Detect which cell encompasses the target text, then output its [X, Y] center coordinate. 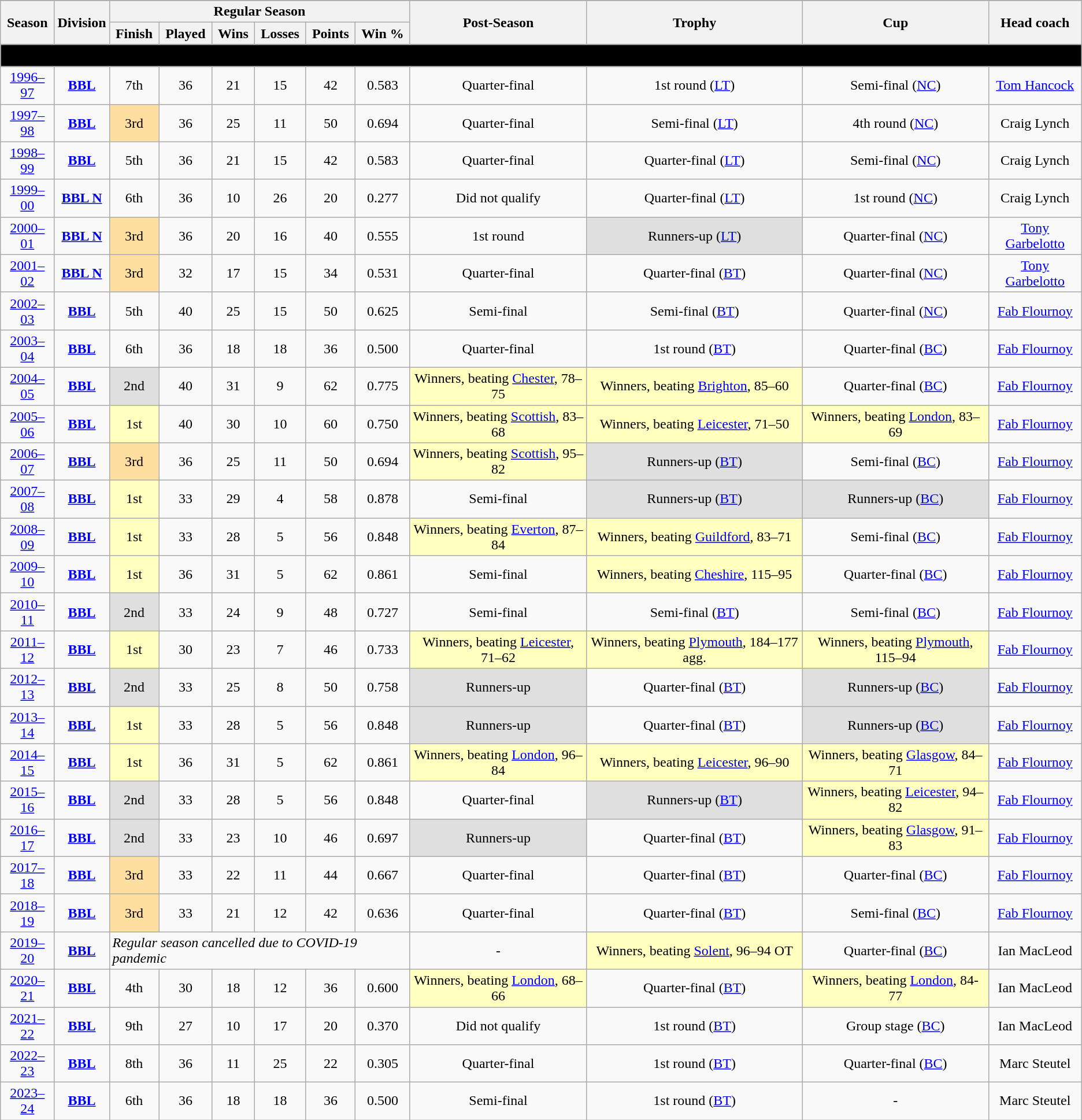
Winners, beating London, 84-77 [895, 988]
Points [331, 34]
0.733 [383, 650]
9th [134, 1026]
Winners, beating Plymouth, 184–177 agg. [695, 650]
Head coach [1035, 23]
0.531 [383, 273]
2010–11 [28, 612]
0.305 [383, 1064]
0.758 [383, 687]
26 [280, 198]
1st round (NC) [895, 198]
7th [134, 86]
2017–18 [28, 875]
1996–97 [28, 86]
Winners, beating Guildford, 83–71 [695, 537]
Division [82, 23]
Winners, beating Brighton, 85–60 [695, 386]
2012–13 [28, 687]
Played [186, 34]
Finish [134, 34]
58 [331, 500]
2021–22 [28, 1026]
2020–21 [28, 988]
Winners, beating Scottish, 83–68 [498, 423]
2006–07 [28, 461]
0.636 [383, 912]
Winners, beating London, 83–69 [895, 423]
Win % [383, 34]
2004–05 [28, 386]
48 [331, 612]
0.600 [383, 988]
Winners, beating London, 96–84 [498, 762]
2000–01 [28, 236]
2005–06 [28, 423]
Regular season cancelled due to COVID-19 pandemic [260, 951]
0.878 [383, 500]
Winners, beating Leicester, 96–90 [695, 762]
Winners, beating Leicester, 94–82 [895, 800]
Winners, beating Solent, 96–94 OT [695, 951]
4th round (NC) [895, 123]
2019–20 [28, 951]
1st round [498, 236]
8th [134, 1064]
8 [280, 687]
Post-Season [498, 23]
2022–23 [28, 1064]
1st round (LT) [695, 86]
Winners, beating Plymouth, 115–94 [895, 650]
Regular Season [260, 12]
Winners, beating Leicester, 71–62 [498, 650]
2023–24 [28, 1101]
2015–16 [28, 800]
2018–19 [28, 912]
Cup [895, 23]
16 [280, 236]
Runners-up (LT) [695, 236]
7 [280, 650]
2014–15 [28, 762]
0.727 [383, 612]
0.277 [383, 198]
2009–10 [28, 575]
2003–04 [28, 348]
60 [331, 423]
0.697 [383, 837]
Winners, beating Scottish, 95–82 [498, 461]
2002–03 [28, 311]
0.555 [383, 236]
Losses [280, 34]
Newcastle Eagles [541, 56]
2001–02 [28, 273]
Winners, beating Glasgow, 84–71 [895, 762]
1999–00 [28, 198]
Winners, beating Leicester, 71–50 [695, 423]
32 [186, 273]
Winners, beating Everton, 87–84 [498, 537]
Semi-final (LT) [695, 123]
44 [331, 875]
0.625 [383, 311]
1997–98 [28, 123]
Winners, beating London, 68–66 [498, 988]
Group stage (BC) [895, 1026]
24 [234, 612]
Winners, beating Chester, 78–75 [498, 386]
0.667 [383, 875]
Winners, beating Glasgow, 91–83 [895, 837]
Winners, beating Cheshire, 115–95 [695, 575]
2007–08 [28, 500]
2011–12 [28, 650]
2008–09 [28, 537]
0.775 [383, 386]
34 [331, 273]
2013–14 [28, 725]
4 [280, 500]
29 [234, 500]
Season [28, 23]
2016–17 [28, 837]
Trophy [695, 23]
Wins [234, 34]
27 [186, 1026]
1998–99 [28, 161]
4th [134, 988]
Tom Hancock [1035, 86]
0.370 [383, 1026]
0.750 [383, 423]
